Identify which cell holds the provided text, then report its [x, y] central coordinate. 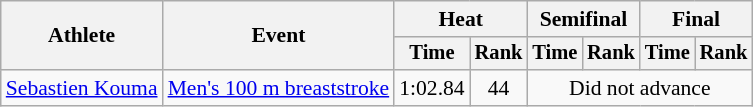
Semifinal [583, 19]
Final [696, 19]
1:02.84 [432, 88]
Sebastien Kouma [82, 88]
Athlete [82, 36]
Did not advance [640, 88]
44 [499, 88]
Heat [460, 19]
Men's 100 m breaststroke [279, 88]
Event [279, 36]
